Output the (X, Y) coordinate of the center of the cell containing the given text.  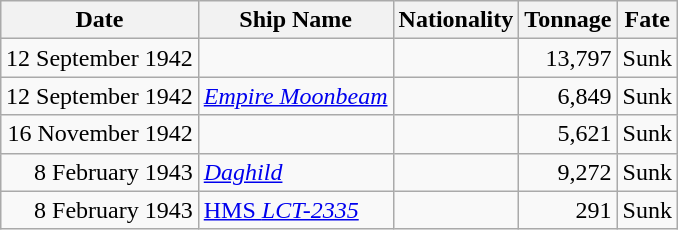
Nationality (456, 20)
16 November 1942 (100, 134)
Tonnage (568, 20)
Daghild (296, 172)
5,621 (568, 134)
HMS LCT-2335 (296, 210)
Fate (647, 20)
Date (100, 20)
Empire Moonbeam (296, 96)
291 (568, 210)
9,272 (568, 172)
13,797 (568, 58)
Ship Name (296, 20)
6,849 (568, 96)
